Provide the [x, y] coordinate of the cell's center where the given text is located.  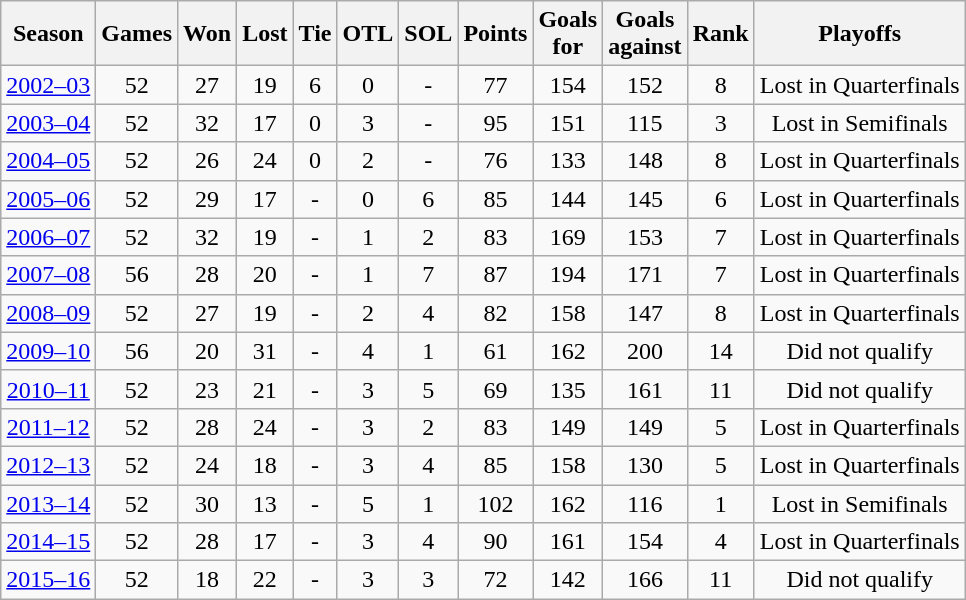
133 [568, 161]
2010–11 [48, 389]
169 [568, 237]
2002–03 [48, 85]
2009–10 [48, 351]
Games [137, 34]
153 [645, 237]
76 [496, 161]
2015–16 [48, 580]
102 [496, 503]
2008–09 [48, 313]
30 [208, 503]
OTL [368, 34]
200 [645, 351]
69 [496, 389]
2003–04 [48, 123]
194 [568, 275]
90 [496, 542]
87 [496, 275]
116 [645, 503]
61 [496, 351]
Season [48, 34]
2005–06 [48, 199]
13 [265, 503]
95 [496, 123]
SOL [428, 34]
Tie [315, 34]
23 [208, 389]
171 [645, 275]
Lost [265, 34]
82 [496, 313]
Goalsfor [568, 34]
Won [208, 34]
152 [645, 85]
135 [568, 389]
Rank [720, 34]
Goalsagainst [645, 34]
2007–08 [48, 275]
31 [265, 351]
29 [208, 199]
142 [568, 580]
77 [496, 85]
72 [496, 580]
130 [645, 465]
2004–05 [48, 161]
22 [265, 580]
148 [645, 161]
115 [645, 123]
147 [645, 313]
26 [208, 161]
2012–13 [48, 465]
144 [568, 199]
14 [720, 351]
166 [645, 580]
2013–14 [48, 503]
151 [568, 123]
Points [496, 34]
21 [265, 389]
Playoffs [860, 34]
2011–12 [48, 427]
2014–15 [48, 542]
145 [645, 199]
2006–07 [48, 237]
